Extract the (x, y) coordinate from the center of the cell holding the provided text.  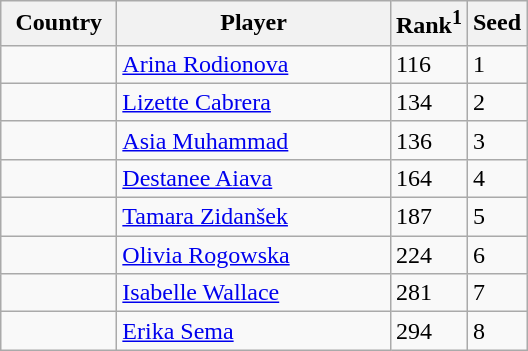
Asia Muhammad (254, 140)
2 (496, 102)
Seed (496, 24)
Arina Rodionova (254, 64)
Olivia Rogowska (254, 255)
8 (496, 331)
1 (496, 64)
Lizette Cabrera (254, 102)
Isabelle Wallace (254, 293)
3 (496, 140)
Destanee Aiava (254, 178)
4 (496, 178)
Player (254, 24)
294 (428, 331)
7 (496, 293)
224 (428, 255)
Erika Sema (254, 331)
116 (428, 64)
6 (496, 255)
5 (496, 217)
134 (428, 102)
Tamara Zidanšek (254, 217)
Rank1 (428, 24)
187 (428, 217)
281 (428, 293)
136 (428, 140)
Country (59, 24)
164 (428, 178)
